Find where the given text appears and provide that cell's center as [x, y] coordinate. 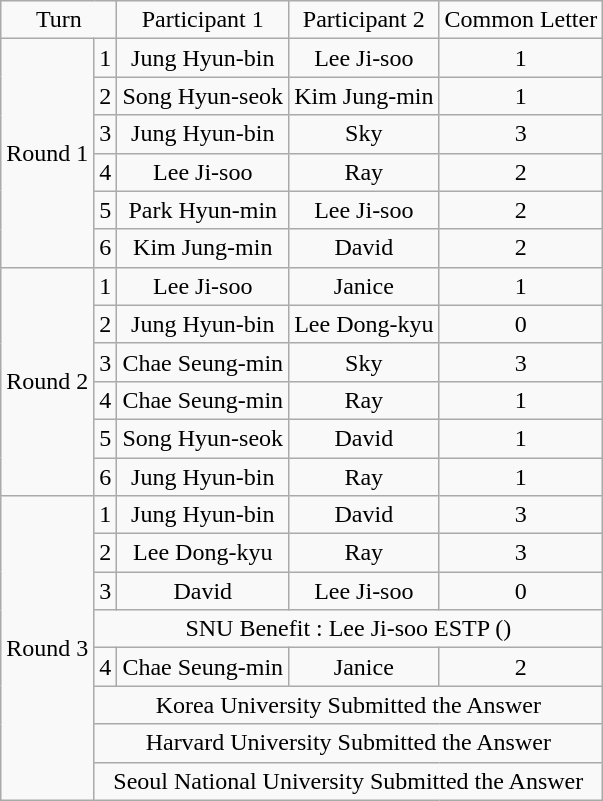
Common Letter [521, 20]
Park Hyun-min [203, 210]
Round 1 [48, 153]
Round 3 [48, 648]
Round 2 [48, 381]
Turn [59, 20]
Harvard University Submitted the Answer [348, 743]
Participant 1 [203, 20]
Korea University Submitted the Answer [348, 705]
SNU Benefit : Lee Ji-soo ESTP () [348, 629]
Participant 2 [364, 20]
Seoul National University Submitted the Answer [348, 781]
